Capture the cell that displays the provided text and extract its (X, Y) central coordinate. 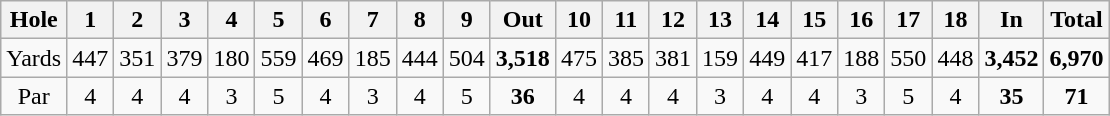
In (1012, 20)
185 (372, 58)
Yards (34, 58)
Par (34, 96)
16 (862, 20)
448 (956, 58)
444 (420, 58)
385 (626, 58)
381 (672, 58)
2 (138, 20)
379 (184, 58)
7 (372, 20)
6,970 (1076, 58)
9 (466, 20)
14 (768, 20)
1 (90, 20)
475 (578, 58)
36 (522, 96)
18 (956, 20)
469 (326, 58)
447 (90, 58)
3,518 (522, 58)
35 (1012, 96)
13 (720, 20)
8 (420, 20)
12 (672, 20)
6 (326, 20)
Out (522, 20)
351 (138, 58)
180 (232, 58)
449 (768, 58)
10 (578, 20)
559 (278, 58)
504 (466, 58)
15 (814, 20)
11 (626, 20)
Hole (34, 20)
17 (908, 20)
159 (720, 58)
Total (1076, 20)
417 (814, 58)
3,452 (1012, 58)
71 (1076, 96)
188 (862, 58)
550 (908, 58)
